Return (X, Y) of the center of cell containing provided text 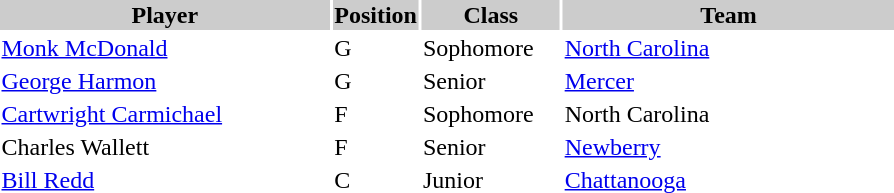
Cartwright Carmichael (165, 114)
George Harmon (165, 81)
Team (728, 15)
Monk McDonald (165, 48)
Player (165, 15)
Position (376, 15)
Class (490, 15)
Charles Wallett (165, 147)
Newberry (728, 147)
Mercer (728, 81)
